Return (X, Y) of the center of cell containing provided text 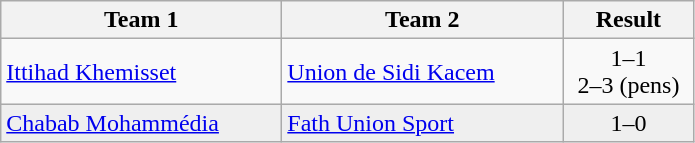
Fath Union Sport (422, 123)
Team 2 (422, 20)
Chabab Mohammédia (142, 123)
Result (628, 20)
1–0 (628, 123)
Union de Sidi Kacem (422, 72)
Ittihad Khemisset (142, 72)
Team 1 (142, 20)
1–12–3 (pens) (628, 72)
